Find where the given text appears and provide that cell's center as (x, y) coordinate. 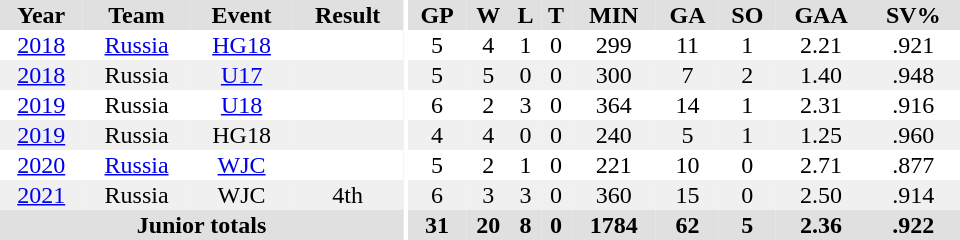
Event (242, 15)
2.71 (822, 165)
2.21 (822, 45)
U18 (242, 105)
.914 (914, 195)
Result (347, 15)
299 (614, 45)
1784 (614, 225)
62 (688, 225)
2.36 (822, 225)
364 (614, 105)
U17 (242, 75)
GAA (822, 15)
31 (438, 225)
2020 (41, 165)
Junior totals (202, 225)
.921 (914, 45)
Year (41, 15)
W (488, 15)
300 (614, 75)
14 (688, 105)
MIN (614, 15)
GP (438, 15)
8 (526, 225)
.948 (914, 75)
15 (688, 195)
SO (748, 15)
T (556, 15)
360 (614, 195)
1.25 (822, 135)
.960 (914, 135)
.916 (914, 105)
10 (688, 165)
11 (688, 45)
2021 (41, 195)
L (526, 15)
2.50 (822, 195)
1.40 (822, 75)
.922 (914, 225)
4th (347, 195)
7 (688, 75)
2.31 (822, 105)
.877 (914, 165)
GA (688, 15)
221 (614, 165)
Team (136, 15)
240 (614, 135)
SV% (914, 15)
20 (488, 225)
